Extract the [X, Y] coordinate from the center of the cell holding the provided text.  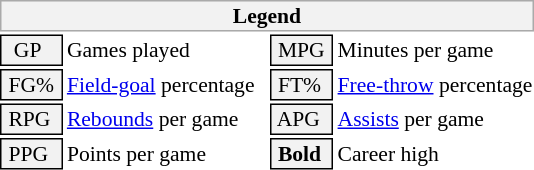
Points per game [166, 154]
Field-goal percentage [166, 85]
Assists per game [435, 120]
Bold [302, 154]
Rebounds per game [166, 120]
Career high [435, 154]
Games played [166, 50]
Minutes per game [435, 50]
FT% [302, 85]
APG [302, 120]
MPG [302, 50]
GP [31, 50]
PPG [31, 154]
Legend [267, 16]
FG% [31, 85]
Free-throw percentage [435, 85]
RPG [31, 120]
